Detect which cell encompasses the target text, then output its (x, y) center coordinate. 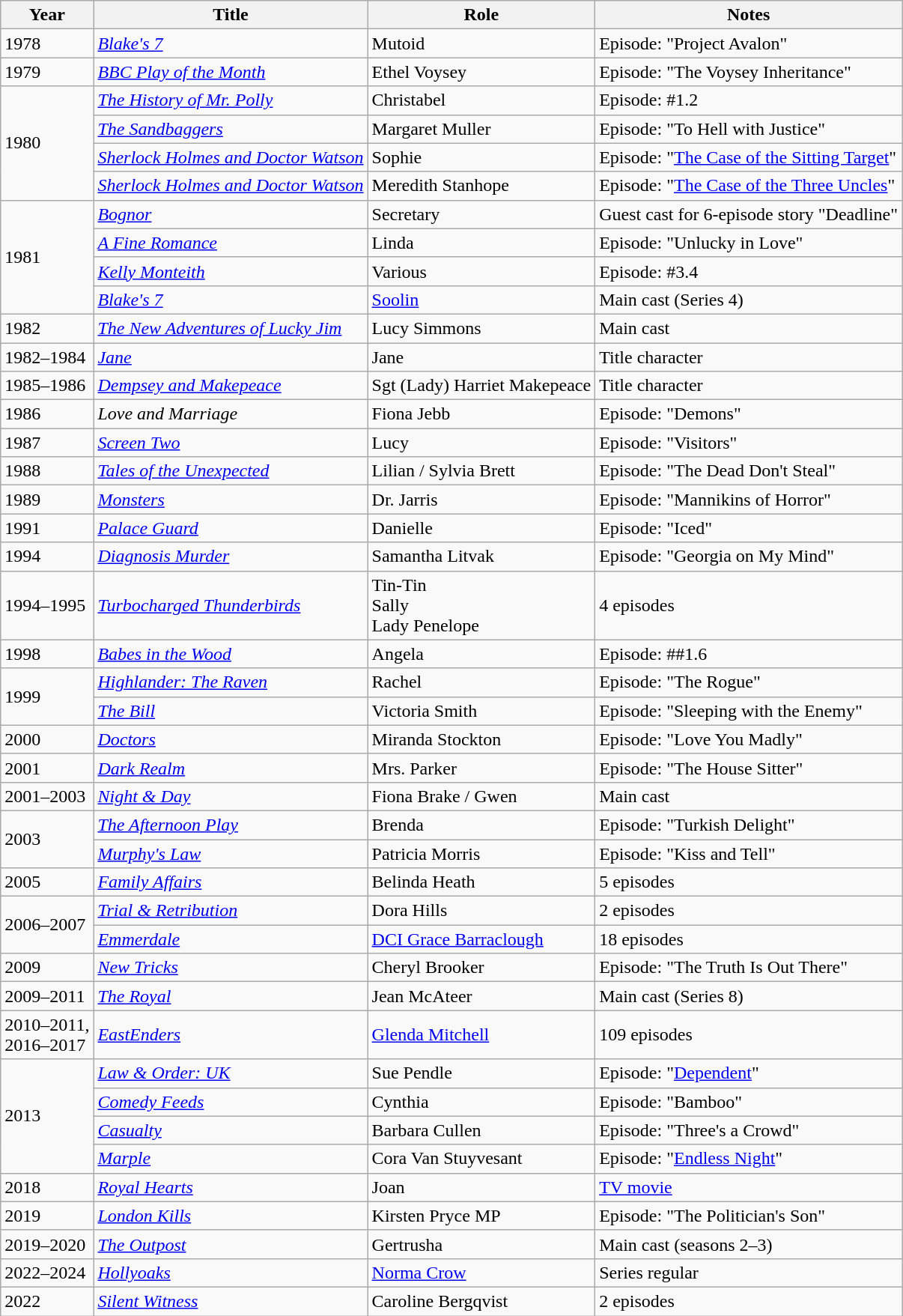
Cheryl Brooker (481, 968)
2010–2011,2016–2017 (47, 1035)
2009 (47, 968)
Year (47, 15)
2003 (47, 839)
Royal Hearts (231, 1187)
Angela (481, 654)
2019–2020 (47, 1244)
London Kills (231, 1216)
1987 (47, 443)
1988 (47, 471)
Comedy Feeds (231, 1102)
5 episodes (749, 882)
Episode: #3.4 (749, 271)
Fiona Jebb (481, 414)
1981 (47, 257)
Trial & Retribution (231, 911)
1982–1984 (47, 357)
1982 (47, 328)
2018 (47, 1187)
The Sandbaggers (231, 129)
Episode: "The Rogue" (749, 682)
1998 (47, 654)
Silent Witness (231, 1301)
Hollyoaks (231, 1273)
Palace Guard (231, 528)
Danielle (481, 528)
Kirsten Pryce MP (481, 1216)
The Bill (231, 711)
Lucy (481, 443)
Night & Day (231, 796)
Diagnosis Murder (231, 557)
Sgt (Lady) Harriet Makepeace (481, 386)
Jean McAteer (481, 996)
Episode: "The Voysey Inheritance" (749, 72)
Episode: "Sleeping with the Enemy" (749, 711)
Episode: "Georgia on My Mind" (749, 557)
Dr. Jarris (481, 500)
The Afternoon Play (231, 825)
Episode: "The Case of the Sitting Target" (749, 157)
Margaret Muller (481, 129)
2013 (47, 1116)
Episode: #1.2 (749, 100)
Dora Hills (481, 911)
109 episodes (749, 1035)
2000 (47, 739)
DCI Grace Barraclough (481, 939)
2001 (47, 768)
Screen Two (231, 443)
Main cast (Series 8) (749, 996)
Victoria Smith (481, 711)
18 episodes (749, 939)
1978 (47, 43)
2022–2024 (47, 1273)
Sophie (481, 157)
2006–2007 (47, 925)
The History of Mr. Polly (231, 100)
Episode: "The Politician's Son" (749, 1216)
Various (481, 271)
Murphy's Law (231, 853)
Meredith Stanhope (481, 186)
Joan (481, 1187)
Episode: "Project Avalon" (749, 43)
2005 (47, 882)
EastEnders (231, 1035)
Title (231, 15)
Belinda Heath (481, 882)
Turbocharged Thunderbirds (231, 605)
Tales of the Unexpected (231, 471)
Dark Realm (231, 768)
Episode: "Dependent" (749, 1073)
2019 (47, 1216)
Main cast (seasons 2–3) (749, 1244)
Linda (481, 243)
Episode: "The Dead Don't Steal" (749, 471)
Bognor (231, 214)
Episode: "To Hell with Justice" (749, 129)
Law & Order: UK (231, 1073)
1979 (47, 72)
Glenda Mitchell (481, 1035)
Main cast (Series 4) (749, 300)
Norma Crow (481, 1273)
1994–1995 (47, 605)
Cynthia (481, 1102)
Guest cast for 6-episode story "Deadline" (749, 214)
1989 (47, 500)
Secretary (481, 214)
Episode: "Love You Madly" (749, 739)
The New Adventures of Lucky Jim (231, 328)
2009–2011 (47, 996)
Miranda Stockton (481, 739)
Episode: "The Case of the Three Uncles" (749, 186)
Episode: "Kiss and Tell" (749, 853)
Series regular (749, 1273)
1986 (47, 414)
2022 (47, 1301)
Cora Van Stuyvesant (481, 1159)
2001–2003 (47, 796)
Episode: "Unlucky in Love" (749, 243)
Rachel (481, 682)
New Tricks (231, 968)
Dempsey and Makepeace (231, 386)
Christabel (481, 100)
Mrs. Parker (481, 768)
TV movie (749, 1187)
Caroline Bergqvist (481, 1301)
Episode: "Mannikins of Horror" (749, 500)
Family Affairs (231, 882)
Tin-Tin Sally Lady Penelope (481, 605)
Episode: "Three's a Crowd" (749, 1130)
1980 (47, 143)
The Royal (231, 996)
A Fine Romance (231, 243)
Babes in the Wood (231, 654)
Soolin (481, 300)
Ethel Voysey (481, 72)
Sue Pendle (481, 1073)
Love and Marriage (231, 414)
Monsters (231, 500)
1991 (47, 528)
Role (481, 15)
Casualty (231, 1130)
Lilian / Sylvia Brett (481, 471)
Episode: "Demons" (749, 414)
Samantha Litvak (481, 557)
Episode: "Endless Night" (749, 1159)
Lucy Simmons (481, 328)
Episode: "Turkish Delight" (749, 825)
Notes (749, 15)
Episode: "Iced" (749, 528)
Emmerdale (231, 939)
Kelly Monteith (231, 271)
Brenda (481, 825)
Highlander: The Raven (231, 682)
1985–1986 (47, 386)
Episode: "The House Sitter" (749, 768)
Marple (231, 1159)
Fiona Brake / Gwen (481, 796)
Episode: "Visitors" (749, 443)
1994 (47, 557)
Doctors (231, 739)
Episode: ##1.6 (749, 654)
BBC Play of the Month (231, 72)
Episode: "Bamboo" (749, 1102)
Episode: "The Truth Is Out There" (749, 968)
The Outpost (231, 1244)
1999 (47, 697)
Patricia Morris (481, 853)
4 episodes (749, 605)
Gertrusha (481, 1244)
Mutoid (481, 43)
Barbara Cullen (481, 1130)
